Extract the (X, Y) coordinate from the center of the cell holding the provided text.  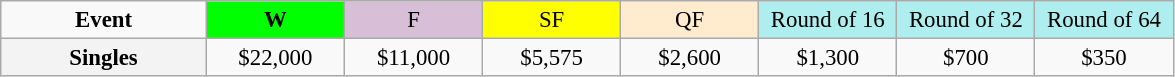
Round of 32 (966, 20)
$11,000 (413, 58)
$5,575 (552, 58)
$350 (1104, 58)
W (275, 20)
Event (104, 20)
$700 (966, 58)
Round of 64 (1104, 20)
SF (552, 20)
F (413, 20)
Round of 16 (828, 20)
$1,300 (828, 58)
$2,600 (690, 58)
QF (690, 20)
Singles (104, 58)
$22,000 (275, 58)
